Return [X, Y] of the center of cell containing provided text 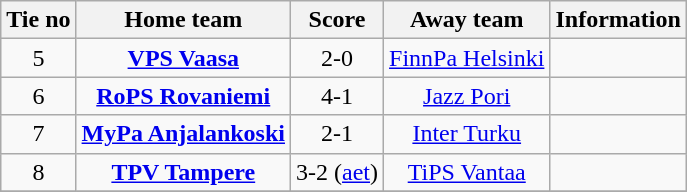
Home team [183, 20]
7 [38, 134]
6 [38, 96]
MyPa Anjalankoski [183, 134]
3-2 (aet) [338, 172]
Inter Turku [467, 134]
4-1 [338, 96]
FinnPa Helsinki [467, 58]
Information [618, 20]
8 [38, 172]
5 [38, 58]
VPS Vaasa [183, 58]
2-0 [338, 58]
RoPS Rovaniemi [183, 96]
Away team [467, 20]
TiPS Vantaa [467, 172]
Tie no [38, 20]
TPV Tampere [183, 172]
Score [338, 20]
Jazz Pori [467, 96]
2-1 [338, 134]
